Identify which cell holds the provided text, then report its [X, Y] central coordinate. 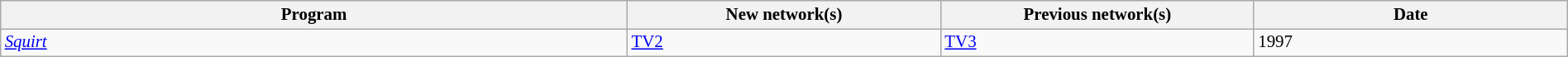
1997 [1411, 42]
Squirt [314, 42]
Date [1411, 15]
Program [314, 15]
Previous network(s) [1097, 15]
TV2 [784, 42]
TV3 [1097, 42]
New network(s) [784, 15]
